Provide the (x, y) coordinate of the cell's center where the given text is located.  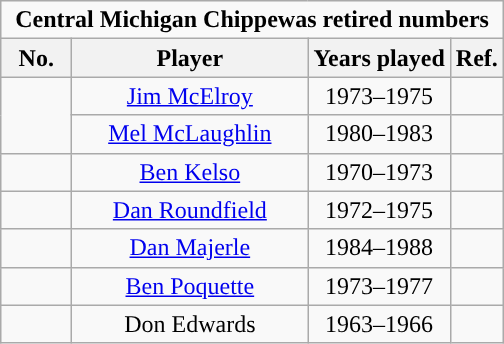
Years played (379, 58)
1984–1988 (379, 248)
Dan Majerle (190, 248)
Jim McElroy (190, 96)
1980–1983 (379, 134)
No. (36, 58)
1970–1973 (379, 172)
Ref. (476, 58)
Don Edwards (190, 324)
Ben Poquette (190, 286)
1973–1977 (379, 286)
Mel McLaughlin (190, 134)
1963–1966 (379, 324)
Ben Kelso (190, 172)
Dan Roundfield (190, 210)
1973–1975 (379, 96)
Central Michigan Chippewas retired numbers (252, 20)
Player (190, 58)
1972–1975 (379, 210)
